Determine the (X, Y) coordinate at the center of the cell enclosing the given text.  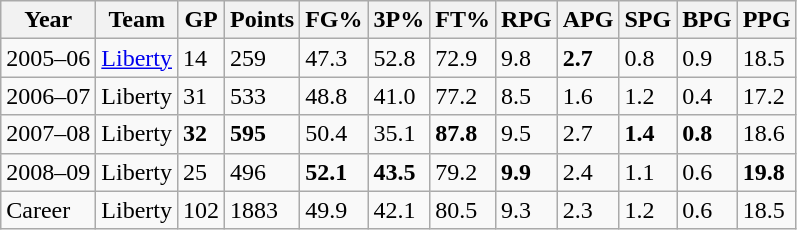
1.1 (648, 172)
43.5 (399, 172)
18.6 (766, 134)
2.4 (588, 172)
72.9 (463, 58)
79.2 (463, 172)
533 (262, 96)
1.6 (588, 96)
17.2 (766, 96)
87.8 (463, 134)
FT% (463, 20)
80.5 (463, 210)
259 (262, 58)
PPG (766, 20)
496 (262, 172)
Points (262, 20)
48.8 (334, 96)
Year (48, 20)
3P% (399, 20)
9.5 (527, 134)
50.4 (334, 134)
0.9 (707, 58)
9.9 (527, 172)
GP (202, 20)
8.5 (527, 96)
9.3 (527, 210)
19.8 (766, 172)
14 (202, 58)
0.4 (707, 96)
2008–09 (48, 172)
APG (588, 20)
2.3 (588, 210)
52.1 (334, 172)
2005–06 (48, 58)
42.1 (399, 210)
102 (202, 210)
Career (48, 210)
77.2 (463, 96)
31 (202, 96)
2007–08 (48, 134)
25 (202, 172)
595 (262, 134)
41.0 (399, 96)
RPG (527, 20)
BPG (707, 20)
1.4 (648, 134)
FG% (334, 20)
49.9 (334, 210)
52.8 (399, 58)
9.8 (527, 58)
Team (137, 20)
1883 (262, 210)
32 (202, 134)
35.1 (399, 134)
47.3 (334, 58)
SPG (648, 20)
2006–07 (48, 96)
